Identify which cell holds the provided text, then report its (X, Y) central coordinate. 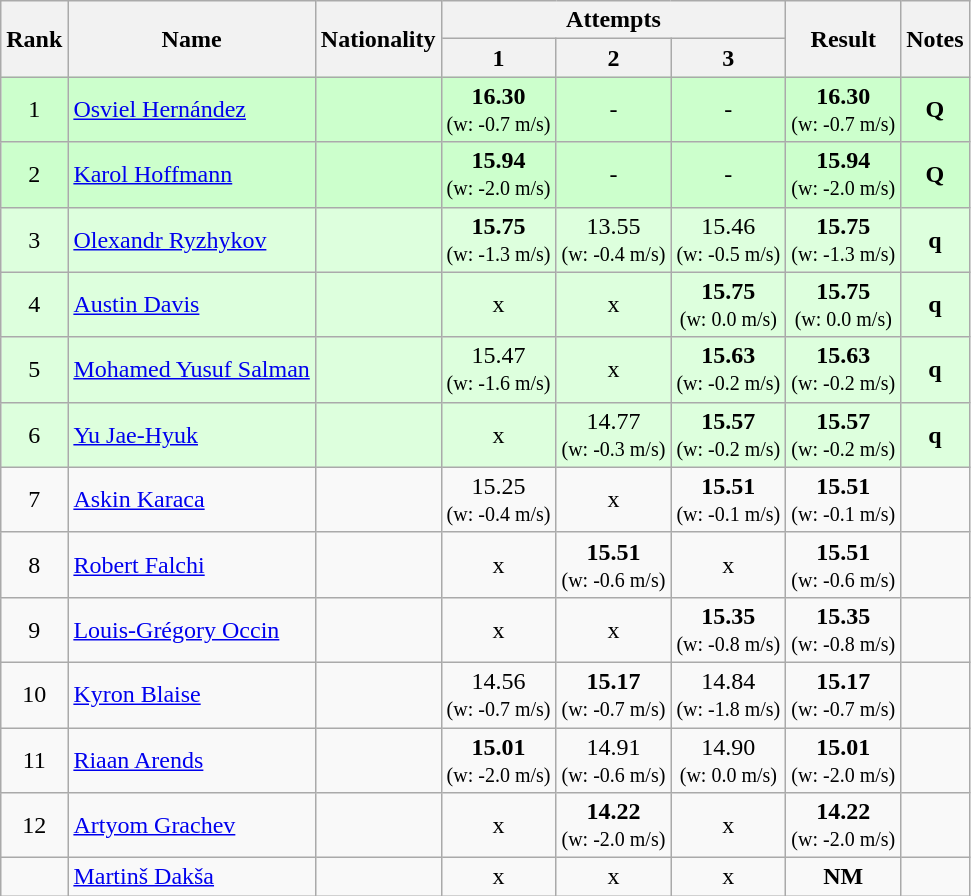
15.57(w: -0.2 m/s) (728, 434)
15.94(w: -2.0 m/s) (498, 174)
6 (34, 434)
15.51(w: -0.1 m/s) (728, 500)
15.57 (w: -0.2 m/s) (844, 434)
12 (34, 826)
5 (34, 370)
4 (34, 304)
Yu Jae-Hyuk (192, 434)
15.51(w: -0.6 m/s) (614, 564)
Kyron Blaise (192, 694)
Notes (935, 39)
14.91(w: -0.6 m/s) (614, 760)
15.47(w: -1.6 m/s) (498, 370)
15.63(w: -0.2 m/s) (728, 370)
Mohamed Yusuf Salman (192, 370)
Attempts (614, 20)
15.75(w: -1.3 m/s) (498, 240)
14.84(w: -1.8 m/s) (728, 694)
8 (34, 564)
Nationality (378, 39)
16.30(w: -0.7 m/s) (498, 110)
Martinš Dakša (192, 877)
Askin Karaca (192, 500)
Robert Falchi (192, 564)
15.17 (w: -0.7 m/s) (844, 694)
15.75(w: 0.0 m/s) (728, 304)
14.77(w: -0.3 m/s) (614, 434)
15.35(w: -0.8 m/s) (728, 630)
15.01(w: -2.0 m/s) (498, 760)
15.46(w: -0.5 m/s) (728, 240)
Riaan Arends (192, 760)
15.75 (w: -1.3 m/s) (844, 240)
15.94 (w: -2.0 m/s) (844, 174)
Karol Hoffmann (192, 174)
14.90(w: 0.0 m/s) (728, 760)
Rank (34, 39)
16.30 (w: -0.7 m/s) (844, 110)
Name (192, 39)
7 (34, 500)
14.22 (w: -2.0 m/s) (844, 826)
15.17(w: -0.7 m/s) (614, 694)
14.22(w: -2.0 m/s) (614, 826)
Austin Davis (192, 304)
15.25(w: -0.4 m/s) (498, 500)
15.51 (w: -0.1 m/s) (844, 500)
NM (844, 877)
15.01 (w: -2.0 m/s) (844, 760)
Olexandr Ryzhykov (192, 240)
10 (34, 694)
Result (844, 39)
15.35 (w: -0.8 m/s) (844, 630)
9 (34, 630)
15.63 (w: -0.2 m/s) (844, 370)
11 (34, 760)
Artyom Grachev (192, 826)
14.56(w: -0.7 m/s) (498, 694)
15.75 (w: 0.0 m/s) (844, 304)
13.55(w: -0.4 m/s) (614, 240)
15.51 (w: -0.6 m/s) (844, 564)
Louis-Grégory Occin (192, 630)
Osviel Hernández (192, 110)
